Determine the [x, y] coordinate at the center of the cell enclosing the given text.  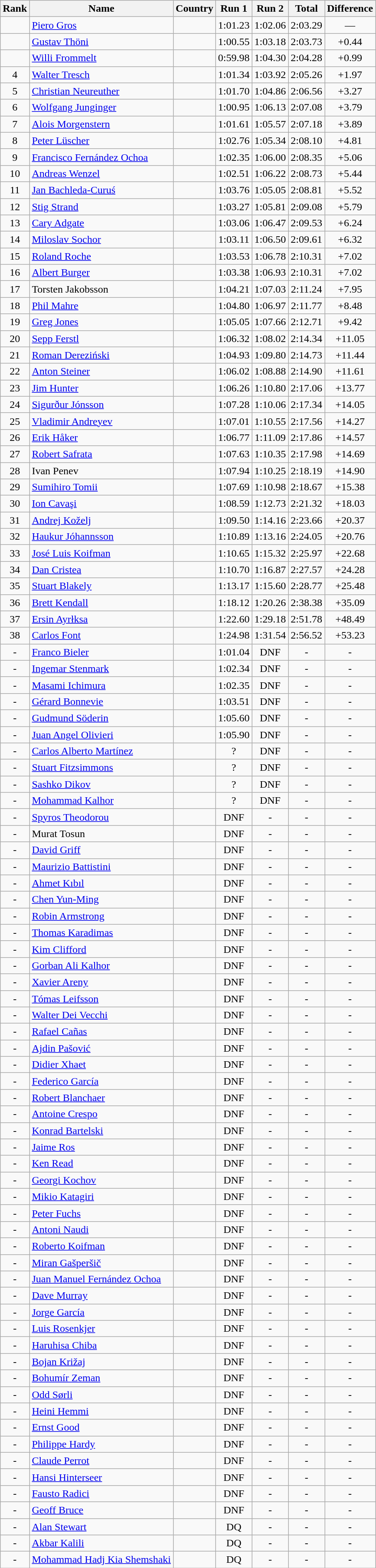
1:10.06 [270, 404]
Jim Hunter [101, 388]
Philippe Hardy [101, 1444]
Gérard Bonnevie [101, 701]
2:12.71 [307, 322]
1:01.61 [234, 124]
2:27.57 [307, 570]
23 [15, 388]
2:18.19 [307, 470]
+20.76 [350, 537]
21 [15, 355]
13 [15, 223]
1:04.93 [234, 355]
Ersin Ayrłksa [101, 619]
Franco Bieler [101, 652]
1:04.86 [270, 91]
Stig Strand [101, 207]
José Luis Koifman [101, 553]
+53.23 [350, 636]
Gorban Ali Kalhor [101, 965]
0:59.98 [234, 58]
Chen Yun-Ming [101, 900]
1:09.80 [270, 355]
2:08.35 [307, 157]
Xavier Areny [101, 982]
1:22.60 [234, 619]
+3.79 [350, 108]
Name [101, 9]
Masami Ichimura [101, 685]
David Griff [101, 850]
1:01.04 [234, 652]
1:06.50 [270, 240]
Murat Tosun [101, 834]
+5.79 [350, 207]
2:17.98 [307, 454]
30 [15, 504]
27 [15, 454]
1:04.80 [234, 306]
Mohammad Kalhor [101, 801]
Haruhisa Chiba [101, 1345]
Maurizio Battistini [101, 867]
1:03.53 [234, 256]
15 [15, 256]
Jaime Ros [101, 1147]
1:02.51 [234, 173]
— [350, 25]
1:05.90 [234, 735]
Difference [350, 9]
+7.95 [350, 289]
4 [15, 75]
2:08.10 [307, 140]
Dan Cristea [101, 570]
Federico García [101, 1081]
Gustav Thöni [101, 42]
2:11.24 [307, 289]
Miran Gašperšič [101, 1263]
Roman Dereziński [101, 355]
Roberto Koifman [101, 1246]
1:13.16 [270, 537]
Alois Morgenstern [101, 124]
1:24.98 [234, 636]
1:07.66 [270, 322]
1:05.34 [270, 140]
Total [307, 9]
1:07.94 [234, 470]
1:10.70 [234, 570]
Mikio Katagiri [101, 1196]
2:05.26 [307, 75]
1:10.55 [270, 421]
Carlos Font [101, 636]
1:07.28 [234, 404]
Luis Rosenkjer [101, 1329]
1:06.78 [270, 256]
Greg Jones [101, 322]
Country [195, 9]
+0.99 [350, 58]
1:00.95 [234, 108]
1:09.50 [234, 520]
Rank [15, 9]
Hansi Hinterseer [101, 1477]
1:10.65 [234, 553]
1:15.60 [270, 586]
1:06.22 [270, 173]
1:06.32 [234, 339]
1:05.81 [270, 207]
Ahmet Kıbıl [101, 883]
Carlos Alberto Martínez [101, 751]
7 [15, 124]
+3.27 [350, 91]
1:11.09 [270, 437]
1:06.97 [270, 306]
1:08.59 [234, 504]
1:10.25 [270, 470]
25 [15, 421]
2:17.06 [307, 388]
Ivan Penev [101, 470]
1:10.98 [270, 487]
2:07.18 [307, 124]
Sumihiro Tomii [101, 487]
Bojan Križaj [101, 1362]
Haukur Jóhannsson [101, 537]
Peter Fuchs [101, 1213]
Run 2 [270, 9]
12 [15, 207]
2:18.67 [307, 487]
1:13.17 [234, 586]
+14.90 [350, 470]
+0.44 [350, 42]
11 [15, 190]
Juan Manuel Fernández Ochoa [101, 1279]
2:56.52 [307, 636]
1:07.69 [234, 487]
1:03.92 [270, 75]
10 [15, 173]
Torsten Jakobsson [101, 289]
2:38.38 [307, 603]
Andreas Wenzel [101, 173]
1:06.00 [270, 157]
1:01.34 [234, 75]
Akbar Kalili [101, 1543]
1:07.01 [234, 421]
2:09.53 [307, 223]
+14.05 [350, 404]
34 [15, 570]
Robin Armstrong [101, 916]
Sashko Dikov [101, 784]
Antoni Naudi [101, 1229]
1:05.60 [234, 718]
5 [15, 91]
1:16.87 [270, 570]
2:14.73 [307, 355]
Erik Håker [101, 437]
8 [15, 140]
1:06.02 [234, 372]
1:10.80 [270, 388]
Konrad Bartelski [101, 1131]
Geoff Bruce [101, 1510]
2:09.61 [307, 240]
9 [15, 157]
Odd Sørli [101, 1395]
+6.24 [350, 223]
2:08.73 [307, 173]
Ingemar Stenmark [101, 668]
1:14.16 [270, 520]
1:08.02 [270, 339]
Heini Hemmi [101, 1411]
+18.03 [350, 504]
+14.57 [350, 437]
Peter Lüscher [101, 140]
Georgi Kochov [101, 1180]
2:17.34 [307, 404]
2:03.29 [307, 25]
1:05.57 [270, 124]
1:31.54 [270, 636]
33 [15, 553]
Christian Neureuther [101, 91]
+14.27 [350, 421]
Robert Blanchaer [101, 1098]
2:28.77 [307, 586]
2:25.97 [307, 553]
1:29.18 [270, 619]
Antoine Crespo [101, 1114]
1:02.06 [270, 25]
Mohammad Hadj Kia Shemshaki [101, 1560]
1:03.76 [234, 190]
1:03.06 [234, 223]
Miloslav Sochor [101, 240]
Cary Adgate [101, 223]
1:03.18 [270, 42]
2:23.66 [307, 520]
Gudmund Söderin [101, 718]
+48.49 [350, 619]
26 [15, 437]
+4.81 [350, 140]
Vladimir Andreyev [101, 421]
+14.69 [350, 454]
22 [15, 372]
2:04.28 [307, 58]
2:03.73 [307, 42]
Jorge García [101, 1312]
Rafael Cañas [101, 1032]
1:01.23 [234, 25]
24 [15, 404]
Sepp Ferstl [101, 339]
Dave Murray [101, 1296]
1:06.13 [270, 108]
Roland Roche [101, 256]
2:17.86 [307, 437]
1:04.30 [270, 58]
1:10.35 [270, 454]
+13.77 [350, 388]
+5.06 [350, 157]
Alan Stewart [101, 1526]
Didier Xhaet [101, 1065]
+5.52 [350, 190]
1:03.27 [234, 207]
+5.44 [350, 173]
+6.32 [350, 240]
31 [15, 520]
35 [15, 586]
+8.48 [350, 306]
2:24.05 [307, 537]
Piero Gros [101, 25]
16 [15, 273]
Stuart Fitzsimmons [101, 768]
2:51.78 [307, 619]
+24.28 [350, 570]
1:03.11 [234, 240]
1:06.26 [234, 388]
+1.97 [350, 75]
Anton Steiner [101, 372]
18 [15, 306]
1:20.26 [270, 603]
+35.09 [350, 603]
Run 1 [234, 9]
+11.44 [350, 355]
1:00.55 [234, 42]
Thomas Karadimas [101, 932]
Fausto Radici [101, 1493]
2:11.77 [307, 306]
1:10.89 [234, 537]
Ken Read [101, 1164]
1:02.34 [234, 668]
+3.89 [350, 124]
Willi Frommelt [101, 58]
1:06.47 [270, 223]
Francisco Fernández Ochoa [101, 157]
2:14.34 [307, 339]
2:17.56 [307, 421]
Walter Tresch [101, 75]
32 [15, 537]
Juan Angel Olivieri [101, 735]
Kim Clifford [101, 949]
1:03.38 [234, 273]
1:02.76 [234, 140]
Andrej Koželj [101, 520]
19 [15, 322]
+20.37 [350, 520]
2:09.08 [307, 207]
28 [15, 470]
Albert Burger [101, 273]
29 [15, 487]
Spyros Theodorou [101, 817]
1:18.12 [234, 603]
17 [15, 289]
37 [15, 619]
1:04.21 [234, 289]
2:21.32 [307, 504]
1:01.70 [234, 91]
Wolfgang Junginger [101, 108]
+15.38 [350, 487]
2:08.81 [307, 190]
Ernst Good [101, 1428]
Jan Bachleda-Curuś [101, 190]
1:03.51 [234, 701]
36 [15, 603]
Tómas Leifsson [101, 998]
1:08.88 [270, 372]
Phil Mahre [101, 306]
Sigurður Jónsson [101, 404]
+25.48 [350, 586]
Bohumír Zeman [101, 1378]
1:12.73 [270, 504]
Ajdin Pašović [101, 1048]
+11.05 [350, 339]
Claude Perrot [101, 1460]
Stuart Blakely [101, 586]
+9.42 [350, 322]
+11.61 [350, 372]
2:07.08 [307, 108]
1:06.93 [270, 273]
38 [15, 636]
Brett Kendall [101, 603]
+22.68 [350, 553]
Robert Safrata [101, 454]
20 [15, 339]
1:15.32 [270, 553]
14 [15, 240]
1:06.77 [234, 437]
Ion Cavaşi [101, 504]
2:14.90 [307, 372]
1:07.03 [270, 289]
2:06.56 [307, 91]
Walter Dei Vecchi [101, 1015]
6 [15, 108]
1:07.63 [234, 454]
